Return the (x, y) coordinate for the center point of the cell that contains the specified text.  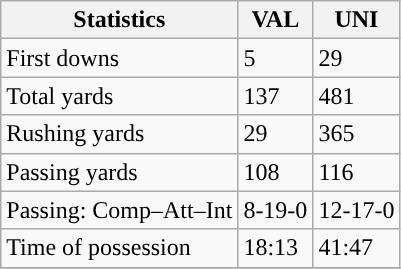
UNI (356, 20)
5 (276, 58)
8-19-0 (276, 210)
Passing yards (120, 172)
Total yards (120, 96)
365 (356, 134)
18:13 (276, 248)
41:47 (356, 248)
108 (276, 172)
VAL (276, 20)
Statistics (120, 20)
Rushing yards (120, 134)
137 (276, 96)
116 (356, 172)
Passing: Comp–Att–Int (120, 210)
Time of possession (120, 248)
First downs (120, 58)
12-17-0 (356, 210)
481 (356, 96)
